From the cell containing the given text, extract its center point as (x, y) coordinate. 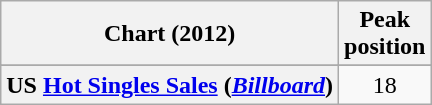
Peakposition (385, 34)
Chart (2012) (170, 34)
18 (385, 85)
US Hot Singles Sales (Billboard) (170, 85)
